Search for the cell housing the specified text and yield its (X, Y) center coordinate. 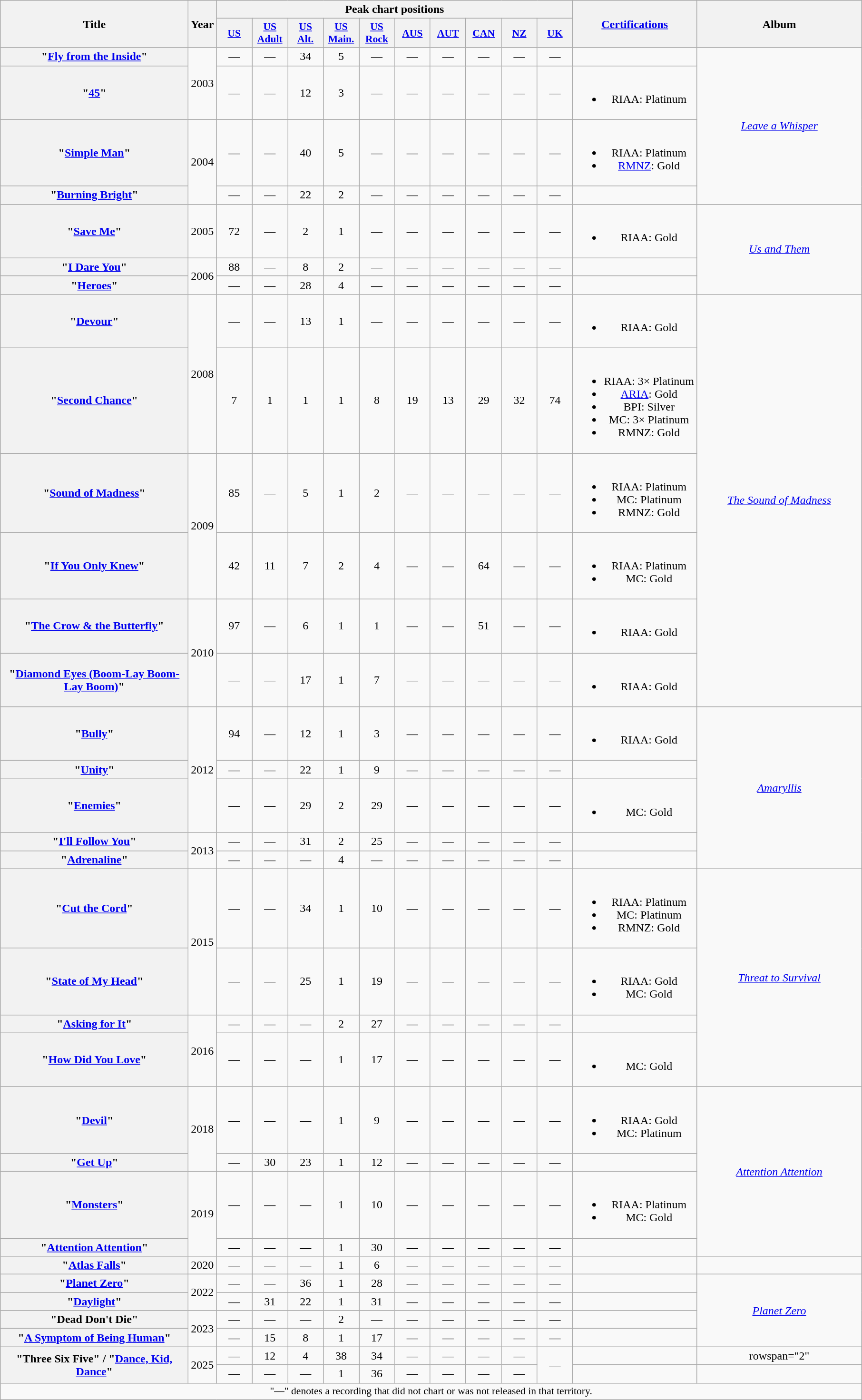
11 (270, 566)
"Three Six Five" / "Dance, Kid, Dance" (94, 1365)
88 (234, 267)
51 (483, 626)
"Planet Zero" (94, 1283)
85 (234, 493)
Peak chart positions (395, 10)
"Enemies" (94, 806)
"Daylight" (94, 1302)
2018 (203, 1129)
UK (555, 33)
RIAA: Platinum (635, 92)
Leave a Whisper (779, 126)
Album (779, 24)
2003 (203, 84)
27 (377, 1024)
AUT (448, 33)
74 (555, 401)
USAlt. (305, 33)
"Dead Don't Die" (94, 1320)
"Asking for It" (94, 1024)
"Devil" (94, 1120)
2010 (203, 653)
Certifications (635, 24)
Planet Zero (779, 1311)
2022 (203, 1292)
CAN (483, 33)
"If You Only Knew" (94, 566)
rowspan="2" (779, 1356)
"State of My Head" (94, 981)
NZ (519, 33)
"Simple Man" (94, 153)
"Bully" (94, 734)
"I Dare You" (94, 267)
AUS (412, 33)
23 (305, 1162)
"Fly from the Inside" (94, 57)
"How Did You Love" (94, 1060)
2006 (203, 276)
Year (203, 24)
"A Symptom of Being Human" (94, 1338)
2013 (203, 851)
2008 (203, 373)
72 (234, 231)
"Cut the Cord" (94, 909)
"Atlas Falls" (94, 1265)
RIAA: GoldMC: Platinum (635, 1120)
64 (483, 566)
"Get Up" (94, 1162)
15 (270, 1338)
Attention Attention (779, 1171)
"Second Chance" (94, 401)
"Devour" (94, 321)
RIAA: 3× PlatinumARIA: GoldBPI: SilverMC: 3× PlatinumRMNZ: Gold (635, 401)
Threat to Survival (779, 978)
"Burning Bright" (94, 195)
97 (234, 626)
2004 (203, 162)
"Unity" (94, 770)
2016 (203, 1050)
94 (234, 734)
2009 (203, 526)
"Adrenaline" (94, 860)
USMain. (342, 33)
"Attention Attention" (94, 1247)
RIAA: PlatinumRMNZ: Gold (635, 153)
"Save Me" (94, 231)
Amaryllis (779, 788)
"45" (94, 92)
"Heroes" (94, 285)
2019 (203, 1214)
The Sound of Madness (779, 500)
2023 (203, 1329)
"I'll Follow You" (94, 842)
"—" denotes a recording that did not chart or was not released in that territory. (431, 1391)
"Monsters" (94, 1204)
RIAA: GoldMC: Gold (635, 981)
Us and Them (779, 249)
2012 (203, 770)
2025 (203, 1365)
US (234, 33)
USAdult (270, 33)
42 (234, 566)
"Sound of Madness" (94, 493)
32 (519, 401)
"Diamond Eyes (Boom-Lay Boom-Lay Boom)" (94, 680)
2005 (203, 231)
2015 (203, 942)
USRock (377, 33)
Title (94, 24)
38 (342, 1356)
2020 (203, 1265)
40 (305, 153)
"The Crow & the Butterfly" (94, 626)
